Determine the (x, y) coordinate at the center of the cell enclosing the given text.  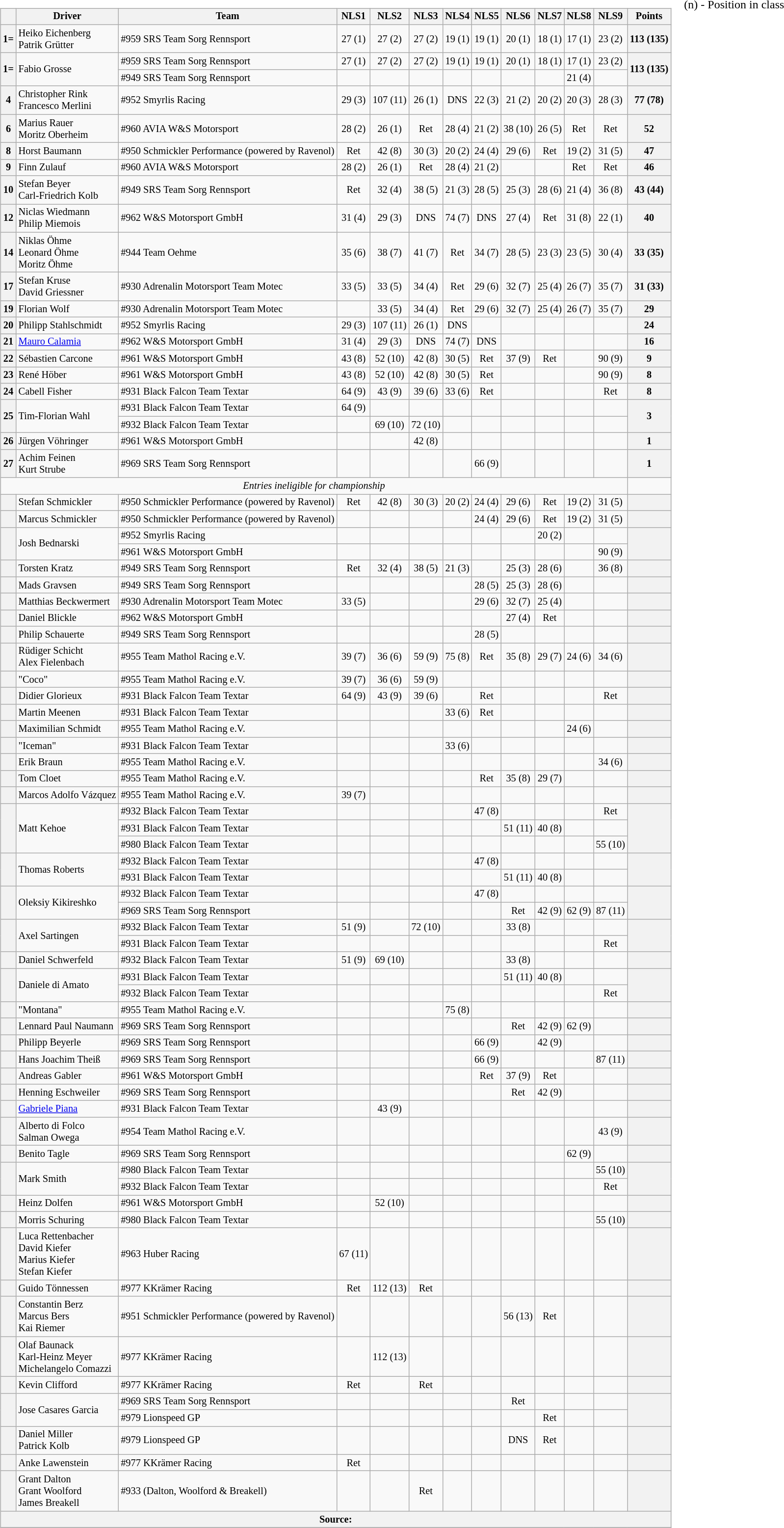
67 (11) (353, 1254)
Kevin Clifford (68, 1385)
Tom Cloet (68, 778)
NLS1 (353, 17)
Cabell Fisher (68, 392)
4 (8, 100)
26 (5) (550, 129)
23 (8, 375)
Guido Tönnessen (68, 1288)
Oleksiy Kikireshko (68, 902)
"Iceman" (68, 746)
Olaf Baunack Karl-Heinz Meyer Michelangelo Comazzi (68, 1357)
40 (649, 218)
NLS8 (579, 17)
Benito Tagle (68, 1154)
Source: (336, 1520)
Didier Glorieux (68, 696)
26 (8, 441)
23 (5) (579, 252)
Niclas Wiedmann Philip Miemois (68, 218)
35 (6) (353, 252)
28 (3) (610, 100)
"Coco" (68, 679)
Niklas Öhme Leonard Öhme Moritz Öhme (68, 252)
10 (8, 190)
33 (35) (649, 252)
Andreas Gabler (68, 1076)
34 (7) (487, 252)
Stefan Beyer Carl-Friedrich Kolb (68, 190)
27 (8, 463)
Sébastien Carcone (68, 358)
41 (7) (426, 252)
22 (8, 358)
Mark Smith (68, 1178)
Marius Rauer Moritz Oberheim (68, 129)
Torsten Kratz (68, 568)
Mads Gravsen (68, 585)
12 (8, 218)
Anke Lawenstein (68, 1463)
Marcus Schmickler (68, 519)
Achim Feinen Kurt Strube (68, 463)
Entries ineligible for championship (314, 486)
Daniel Miller Patrick Kolb (68, 1441)
#933 (Dalton, Woolford & Breakell) (228, 1491)
Matthias Beckwermert (68, 602)
77 (78) (649, 100)
Points (649, 17)
Morris Schuring (68, 1220)
43 (44) (649, 190)
Tim-Florian Wahl (68, 416)
21 (8, 342)
Heiko Eichenberg Patrik Grütter (68, 39)
Martin Meenen (68, 713)
Daniel Schwerfeld (68, 960)
Stefan Kruse David Griessner (68, 287)
17 (8, 287)
NLS4 (457, 17)
#954 Team Mathol Racing e.V. (228, 1131)
"Montana" (68, 1010)
#951 Schmickler Performance (powered by Ravenol) (228, 1316)
20 (8, 325)
NLS7 (550, 17)
Hans Joachim Theiß (68, 1059)
Driver (68, 17)
Lennard Paul Naumann (68, 1026)
Josh Bednarski (68, 544)
NLS3 (426, 17)
NLS6 (518, 17)
#963 Huber Racing (228, 1254)
22 (3) (487, 100)
Rüdiger Schicht Alex Fielenbach (68, 657)
Grant Dalton Grant Woolford James Breakell (68, 1491)
31 (33) (649, 287)
Philipp Beyerle (68, 1043)
Henning Eschweiler (68, 1093)
Fabio Grosse (68, 70)
47 (649, 151)
Gabriele Piana (68, 1109)
Erik Braun (68, 762)
46 (649, 167)
16 (649, 342)
Jose Casares Garcia (68, 1410)
Mauro Calamia (68, 342)
6 (8, 129)
Stefan Schmickler (68, 503)
38 (7) (390, 252)
Christopher Rink Francesco Merlini (68, 100)
René Höber (68, 375)
23 (3) (550, 252)
Daniele di Amato (68, 985)
56 (13) (518, 1316)
Maximilian Schmidt (68, 729)
Axel Sartingen (68, 936)
NLS5 (487, 17)
Heinz Dolfen (68, 1204)
Team (228, 17)
Philip Schauerte (68, 635)
22 (1) (610, 218)
14 (8, 252)
Constantin Berz Marcus Bers Kai Riemer (68, 1316)
Jürgen Vöhringer (68, 441)
52 (649, 129)
29 (649, 309)
#944 Team Oehme (228, 252)
Finn Zulauf (68, 167)
Luca Rettenbacher David Kiefer Marius Kiefer Stefan Kiefer (68, 1254)
NLS2 (390, 17)
19 (8, 309)
Horst Baumann (68, 151)
Marcos Adolfo Vázquez (68, 795)
3 (649, 416)
25 (8, 416)
20 (3) (579, 100)
Florian Wolf (68, 309)
30 (4) (610, 252)
Daniel Blickle (68, 618)
Philipp Stahlschmidt (68, 325)
Thomas Roberts (68, 870)
NLS9 (610, 17)
Alberto di Folco Salman Owega (68, 1131)
Matt Kehoe (68, 829)
38 (10) (518, 129)
31 (8) (579, 218)
